Search for the cell housing the specified text and yield its (x, y) center coordinate. 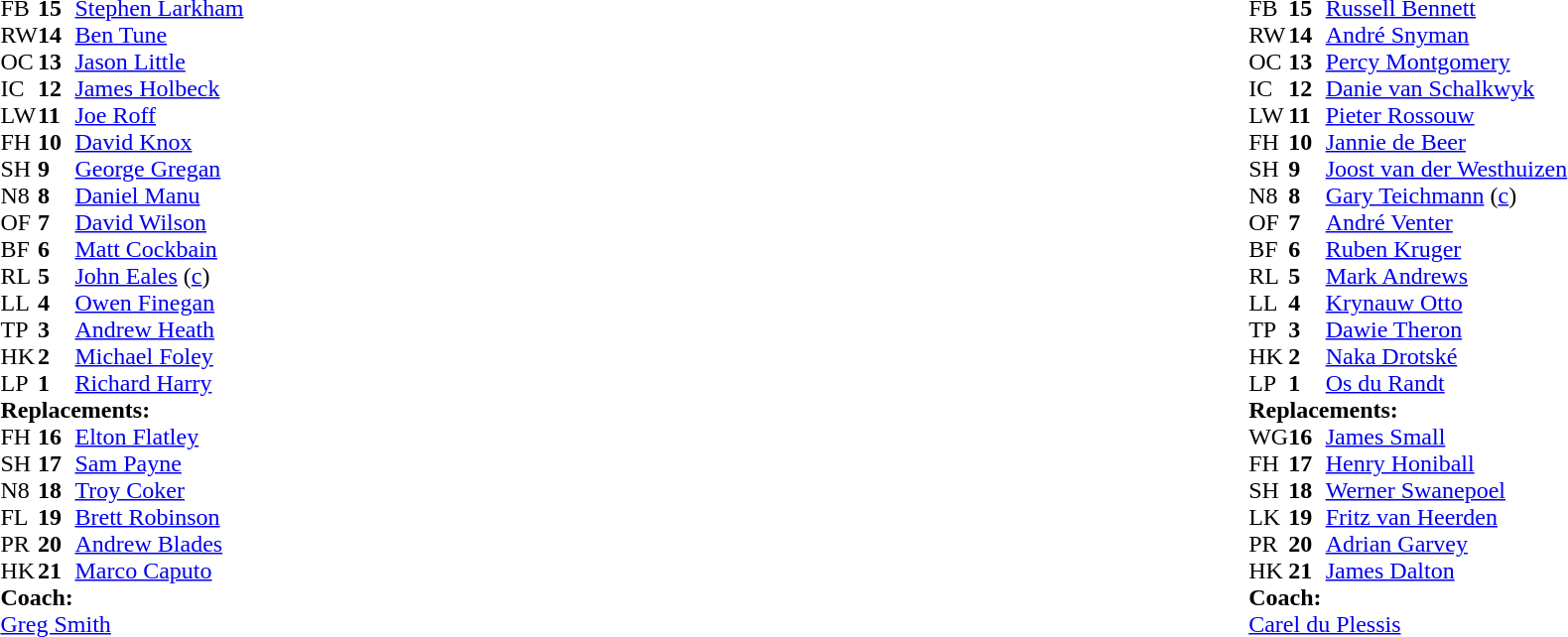
WG (1268, 437)
Pieter Rossouw (1447, 115)
James Holbeck (160, 89)
John Eales (c) (160, 276)
Henry Honiball (1447, 464)
Gary Teichmann (c) (1447, 196)
Percy Montgomery (1447, 62)
Owen Finegan (160, 304)
Sam Payne (160, 464)
Naka Drotské (1447, 357)
Andrew Heath (160, 329)
David Wilson (160, 222)
Michael Foley (160, 357)
Joost van der Westhuizen (1447, 169)
Dawie Theron (1447, 329)
Troy Coker (160, 490)
Fritz van Heerden (1447, 518)
Mark Andrews (1447, 276)
André Venter (1447, 222)
David Knox (160, 143)
James Small (1447, 437)
Jannie de Beer (1447, 143)
Ben Tune (160, 36)
FL (19, 518)
Os du Randt (1447, 383)
LK (1268, 518)
Danie van Schalkwyk (1447, 89)
Werner Swanepoel (1447, 490)
André Snyman (1447, 36)
Elton Flatley (160, 437)
Richard Harry (160, 383)
Brett Robinson (160, 518)
Krynauw Otto (1447, 304)
Marco Caputo (160, 572)
Andrew Blades (160, 544)
James Dalton (1447, 572)
Ruben Kruger (1447, 250)
Daniel Manu (160, 196)
Joe Roff (160, 115)
Jason Little (160, 62)
Adrian Garvey (1447, 544)
Matt Cockbain (160, 250)
George Gregan (160, 169)
